Detect which cell encompasses the target text, then output its [X, Y] center coordinate. 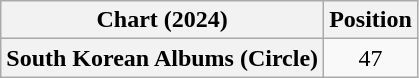
47 [371, 58]
Position [371, 20]
South Korean Albums (Circle) [162, 58]
Chart (2024) [162, 20]
